Detect which cell encompasses the target text, then output its (x, y) center coordinate. 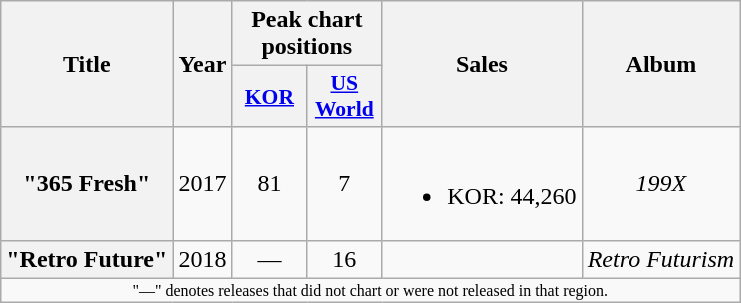
2017 (202, 184)
81 (270, 184)
"Retro Future" (87, 259)
— (270, 259)
"365 Fresh" (87, 184)
US World (344, 96)
KOR: 44,260 (482, 184)
16 (344, 259)
Sales (482, 64)
7 (344, 184)
KOR (270, 96)
Peak chart positions (307, 34)
Retro Futurism (661, 259)
199X (661, 184)
Title (87, 64)
Year (202, 64)
2018 (202, 259)
"—" denotes releases that did not chart or were not released in that region. (370, 290)
Album (661, 64)
